Search for the cell housing the specified text and yield its [X, Y] center coordinate. 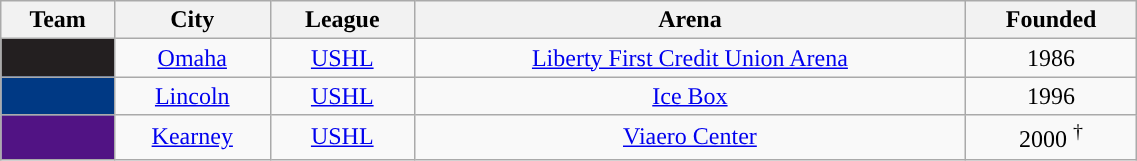
Founded [1050, 20]
Lincoln [192, 96]
1996 [1050, 96]
Viaero Center [690, 138]
2000 † [1050, 138]
Ice Box [690, 96]
Arena [690, 20]
Omaha [192, 58]
City [192, 20]
Kearney [192, 138]
1986 [1050, 58]
Team [58, 20]
Liberty First Credit Union Arena [690, 58]
League [342, 20]
